Capture the cell that displays the provided text and extract its (x, y) central coordinate. 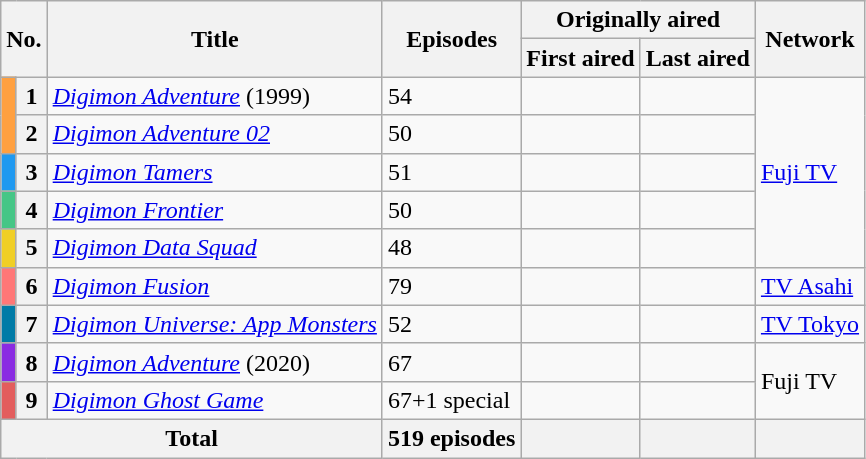
79 (451, 286)
Digimon Frontier (214, 210)
Originally aired (638, 20)
Title (214, 39)
1 (32, 96)
7 (32, 324)
48 (451, 248)
First aired (580, 58)
Network (810, 39)
TV Asahi (810, 286)
54 (451, 96)
Digimon Adventure (1999) (214, 96)
5 (32, 248)
2 (32, 134)
67+1 special (451, 400)
8 (32, 362)
9 (32, 400)
Digimon Adventure (2020) (214, 362)
Digimon Ghost Game (214, 400)
Digimon Fusion (214, 286)
4 (32, 210)
Digimon Adventure 02 (214, 134)
3 (32, 172)
Last aired (698, 58)
6 (32, 286)
No. (24, 39)
Digimon Universe: App Monsters (214, 324)
Episodes (451, 39)
52 (451, 324)
519 episodes (451, 438)
Digimon Tamers (214, 172)
TV Tokyo (810, 324)
67 (451, 362)
51 (451, 172)
Total (192, 438)
Digimon Data Squad (214, 248)
